Return (x, y) of the center of cell containing provided text 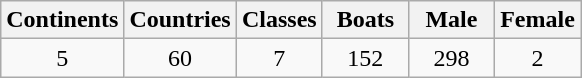
2 (537, 58)
152 (365, 58)
7 (279, 58)
Female (537, 20)
60 (180, 58)
298 (451, 58)
Continents (62, 20)
Boats (365, 20)
Countries (180, 20)
5 (62, 58)
Male (451, 20)
Classes (279, 20)
